Find where the given text appears and provide that cell's center as [X, Y] coordinate. 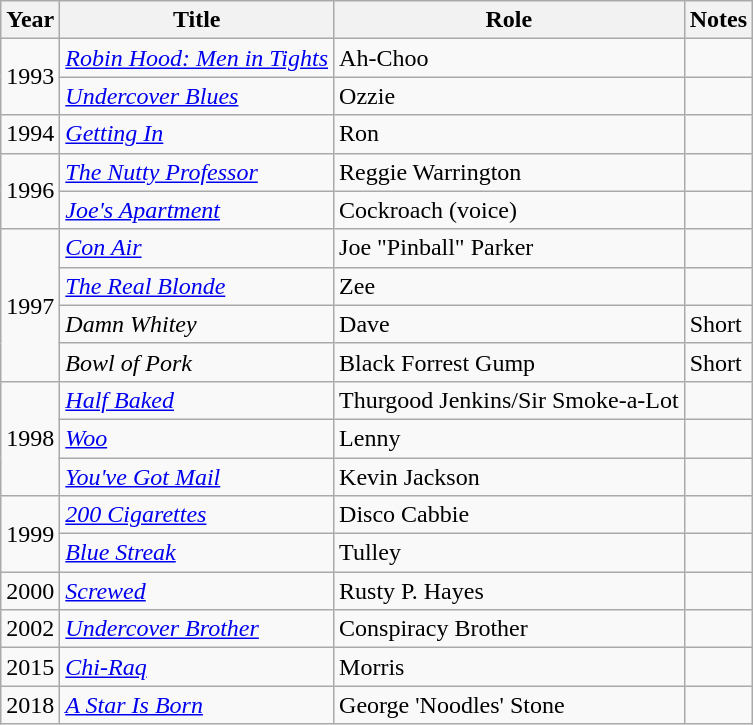
Kevin Jackson [510, 477]
A Star Is Born [197, 705]
The Nutty Professor [197, 172]
Lenny [510, 438]
Half Baked [197, 400]
Disco Cabbie [510, 515]
2002 [30, 629]
Getting In [197, 134]
Role [510, 20]
2015 [30, 667]
You've Got Mail [197, 477]
Dave [510, 324]
Year [30, 20]
2000 [30, 591]
Blue Streak [197, 553]
Zee [510, 286]
1999 [30, 534]
1993 [30, 77]
Conspiracy Brother [510, 629]
Damn Whitey [197, 324]
Thurgood Jenkins/Sir Smoke-a-Lot [510, 400]
Joe's Apartment [197, 210]
1997 [30, 305]
Notes [718, 20]
Title [197, 20]
2018 [30, 705]
Bowl of Pork [197, 362]
Morris [510, 667]
Black Forrest Gump [510, 362]
1994 [30, 134]
Reggie Warrington [510, 172]
Con Air [197, 248]
1996 [30, 191]
Screwed [197, 591]
Rusty P. Hayes [510, 591]
Robin Hood: Men in Tights [197, 58]
Ozzie [510, 96]
Ron [510, 134]
Chi-Raq [197, 667]
Undercover Blues [197, 96]
Joe "Pinball" Parker [510, 248]
Woo [197, 438]
The Real Blonde [197, 286]
Cockroach (voice) [510, 210]
George 'Noodles' Stone [510, 705]
Undercover Brother [197, 629]
1998 [30, 438]
Tulley [510, 553]
200 Cigarettes [197, 515]
Ah-Choo [510, 58]
